Identify which cell holds the provided text, then report its (X, Y) central coordinate. 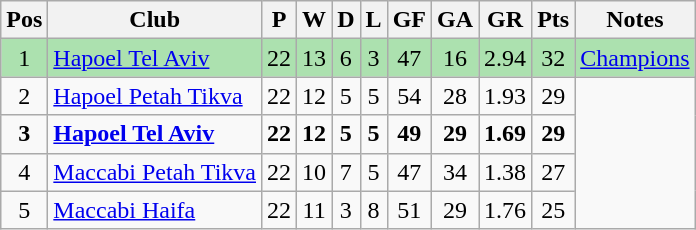
8 (374, 210)
2 (24, 96)
Pos (24, 20)
7 (346, 172)
D (346, 20)
W (314, 20)
1.93 (506, 96)
34 (456, 172)
4 (24, 172)
2.94 (506, 58)
10 (314, 172)
6 (346, 58)
54 (409, 96)
Champions (635, 58)
GR (506, 20)
16 (456, 58)
25 (554, 210)
1 (24, 58)
P (280, 20)
Maccabi Haifa (155, 210)
GA (456, 20)
13 (314, 58)
32 (554, 58)
51 (409, 210)
1.69 (506, 134)
GF (409, 20)
27 (554, 172)
28 (456, 96)
1.38 (506, 172)
Notes (635, 20)
Hapoel Petah Tikva (155, 96)
49 (409, 134)
L (374, 20)
1.76 (506, 210)
Pts (554, 20)
Club (155, 20)
11 (314, 210)
Maccabi Petah Tikva (155, 172)
